For the text-containing cell, return its midpoint in (X, Y) coordinate format. 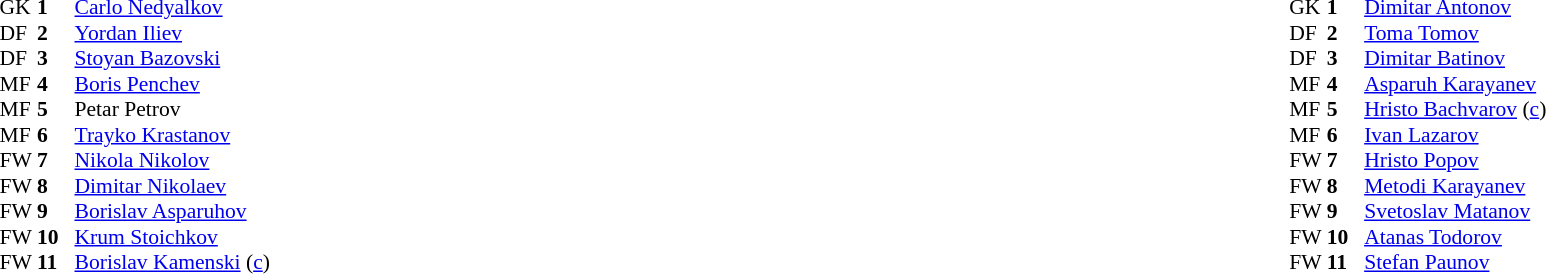
Metodi Karayanev (1455, 186)
Toma Tomov (1455, 33)
Yordan Iliev (172, 33)
Dimitar Nikolaev (172, 186)
Atanas Todorov (1455, 237)
Hristo Bachvarov (c) (1455, 109)
Boris Penchev (172, 84)
Dimitar Batinov (1455, 59)
Svetoslav Matanov (1455, 211)
Borislav Asparuhov (172, 211)
Trayko Krastanov (172, 135)
Stoyan Bazovski (172, 59)
Krum Stoichkov (172, 237)
Ivan Lazarov (1455, 135)
Hristo Popov (1455, 161)
Asparuh Karayanev (1455, 84)
Petar Petrov (172, 109)
Nikola Nikolov (172, 161)
